Find where the given text appears and provide that cell's center as [X, Y] coordinate. 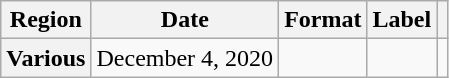
Format [323, 20]
Date [185, 20]
Label [402, 20]
Various [46, 58]
Region [46, 20]
December 4, 2020 [185, 58]
